Extract the (X, Y) coordinate from the center of the cell holding the provided text.  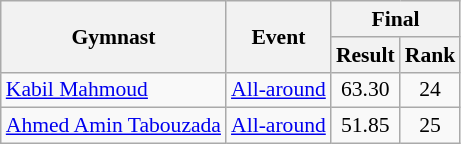
Final (396, 19)
24 (430, 90)
Rank (430, 55)
63.30 (366, 90)
Kabil Mahmoud (114, 90)
25 (430, 126)
51.85 (366, 126)
Gymnast (114, 36)
Result (366, 55)
Event (278, 36)
Ahmed Amin Tabouzada (114, 126)
